Detect which cell encompasses the target text, then output its [X, Y] center coordinate. 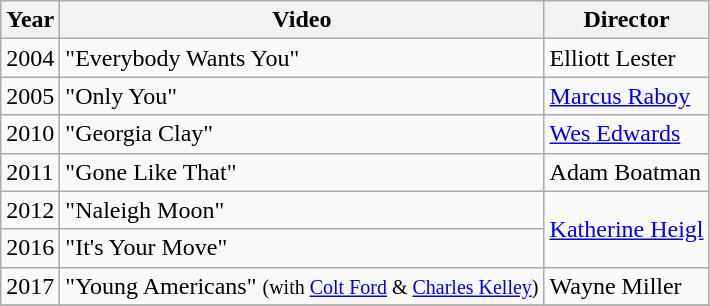
2016 [30, 248]
"Georgia Clay" [302, 134]
Marcus Raboy [626, 96]
Wayne Miller [626, 286]
2004 [30, 58]
2012 [30, 210]
2010 [30, 134]
Video [302, 20]
"Gone Like That" [302, 172]
2005 [30, 96]
"Naleigh Moon" [302, 210]
"Everybody Wants You" [302, 58]
2011 [30, 172]
Katherine Heigl [626, 229]
Year [30, 20]
"Only You" [302, 96]
2017 [30, 286]
Director [626, 20]
Wes Edwards [626, 134]
"It's Your Move" [302, 248]
Adam Boatman [626, 172]
"Young Americans" (with Colt Ford & Charles Kelley) [302, 286]
Elliott Lester [626, 58]
